Extract the [x, y] coordinate from the center of the cell holding the provided text.  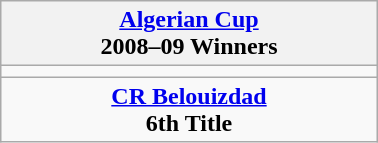
CR Belouizdad6th Title [189, 110]
Algerian Cup2008–09 Winners [189, 34]
